Scan for the cell matching the given text and deliver its [X, Y] coordinate at center. 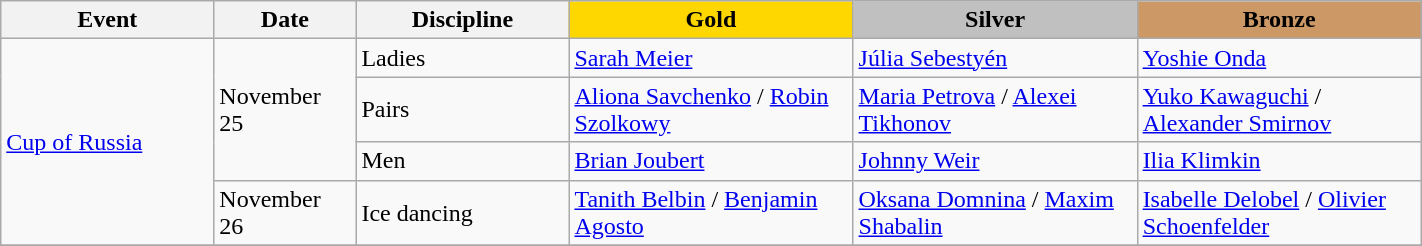
Silver [995, 20]
Brian Joubert [711, 161]
Discipline [462, 20]
Maria Petrova / Alexei Tikhonov [995, 110]
Júlia Sebestyén [995, 58]
Johnny Weir [995, 161]
November 25 [285, 110]
Yuko Kawaguchi / Alexander Smirnov [1279, 110]
Sarah Meier [711, 58]
Tanith Belbin / Benjamin Agosto [711, 212]
Aliona Savchenko / Robin Szolkowy [711, 110]
Pairs [462, 110]
Oksana Domnina / Maxim Shabalin [995, 212]
Isabelle Delobel / Olivier Schoenfelder [1279, 212]
Ice dancing [462, 212]
Men [462, 161]
Bronze [1279, 20]
Gold [711, 20]
Event [108, 20]
Date [285, 20]
Ilia Klimkin [1279, 161]
November 26 [285, 212]
Ladies [462, 58]
Cup of Russia [108, 142]
Yoshie Onda [1279, 58]
